For the text-containing cell, return its midpoint in (x, y) coordinate format. 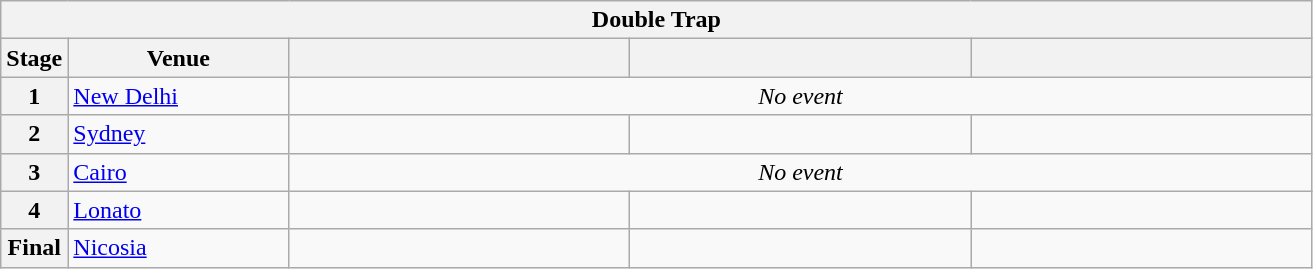
Final (34, 248)
Cairo (178, 172)
Nicosia (178, 248)
1 (34, 96)
4 (34, 210)
Double Trap (656, 20)
2 (34, 134)
New Delhi (178, 96)
3 (34, 172)
Venue (178, 58)
Stage (34, 58)
Lonato (178, 210)
Sydney (178, 134)
